Extract the (x, y) coordinate from the center of the cell holding the provided text.  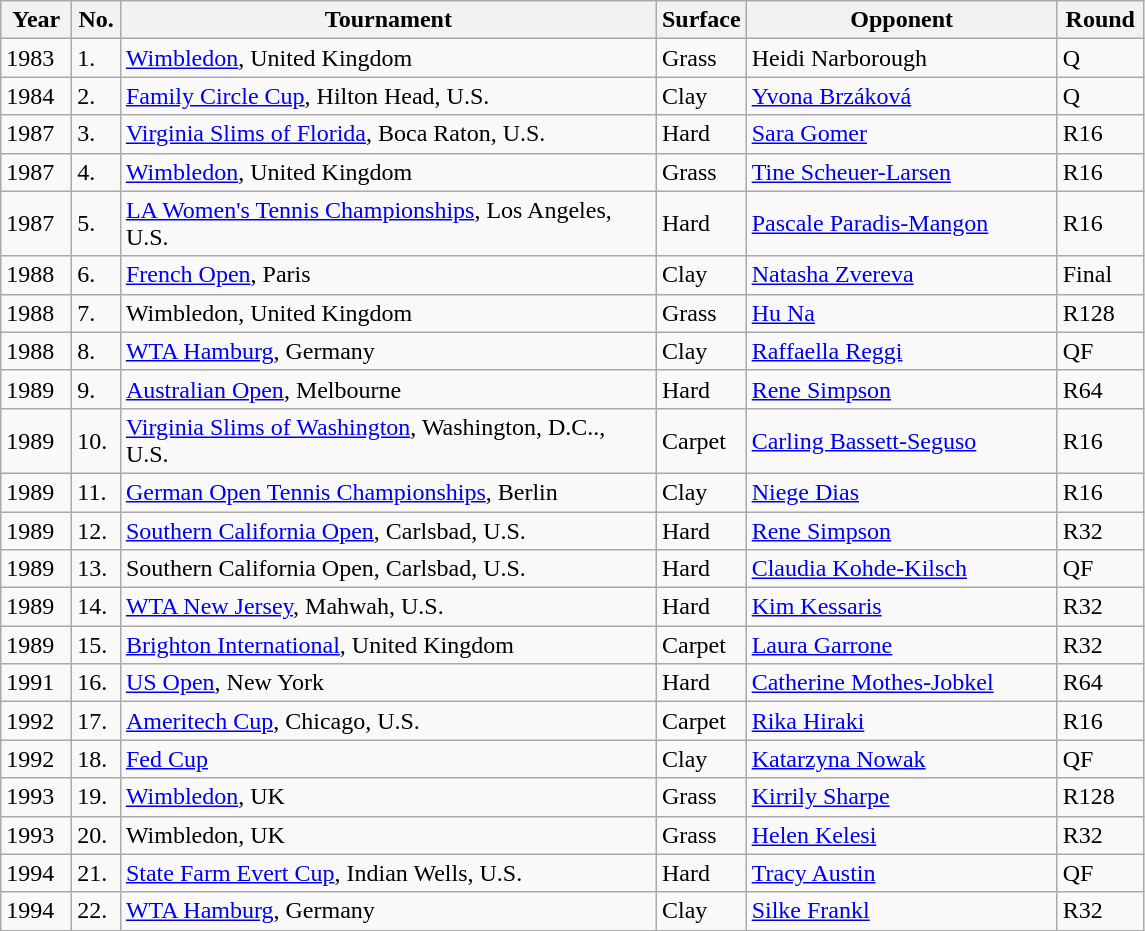
Virginia Slims of Washington, Washington, D.C.., U.S. (388, 440)
7. (96, 313)
LA Women's Tennis Championships, Los Angeles, U.S. (388, 224)
8. (96, 351)
Tournament (388, 20)
Claudia Kohde-Kilsch (902, 569)
20. (96, 835)
19. (96, 797)
Sara Gomer (902, 134)
13. (96, 569)
Surface (701, 20)
Raffaella Reggi (902, 351)
5. (96, 224)
4. (96, 172)
Tracy Austin (902, 873)
Heidi Narborough (902, 58)
Brighton International, United Kingdom (388, 645)
15. (96, 645)
Laura Garrone (902, 645)
State Farm Evert Cup, Indian Wells, U.S. (388, 873)
Carling Bassett-Seguso (902, 440)
Rika Hiraki (902, 721)
Virginia Slims of Florida, Boca Raton, U.S. (388, 134)
11. (96, 492)
3. (96, 134)
Katarzyna Nowak (902, 759)
Year (36, 20)
18. (96, 759)
21. (96, 873)
Hu Na (902, 313)
No. (96, 20)
German Open Tennis Championships, Berlin (388, 492)
Ameritech Cup, Chicago, U.S. (388, 721)
Fed Cup (388, 759)
Opponent (902, 20)
Kim Kessaris (902, 607)
Pascale Paradis-Mangon (902, 224)
Australian Open, Melbourne (388, 389)
Silke Frankl (902, 911)
16. (96, 683)
Helen Kelesi (902, 835)
12. (96, 531)
14. (96, 607)
Natasha Zvereva (902, 275)
US Open, New York (388, 683)
22. (96, 911)
Yvona Brzáková (902, 96)
1983 (36, 58)
Final (1100, 275)
1. (96, 58)
Niege Dias (902, 492)
9. (96, 389)
1984 (36, 96)
Round (1100, 20)
French Open, Paris (388, 275)
2. (96, 96)
17. (96, 721)
Family Circle Cup, Hilton Head, U.S. (388, 96)
Kirrily Sharpe (902, 797)
Catherine Mothes-Jobkel (902, 683)
10. (96, 440)
Tine Scheuer-Larsen (902, 172)
WTA New Jersey, Mahwah, U.S. (388, 607)
1991 (36, 683)
6. (96, 275)
